Find where the given text appears and provide that cell's center as [x, y] coordinate. 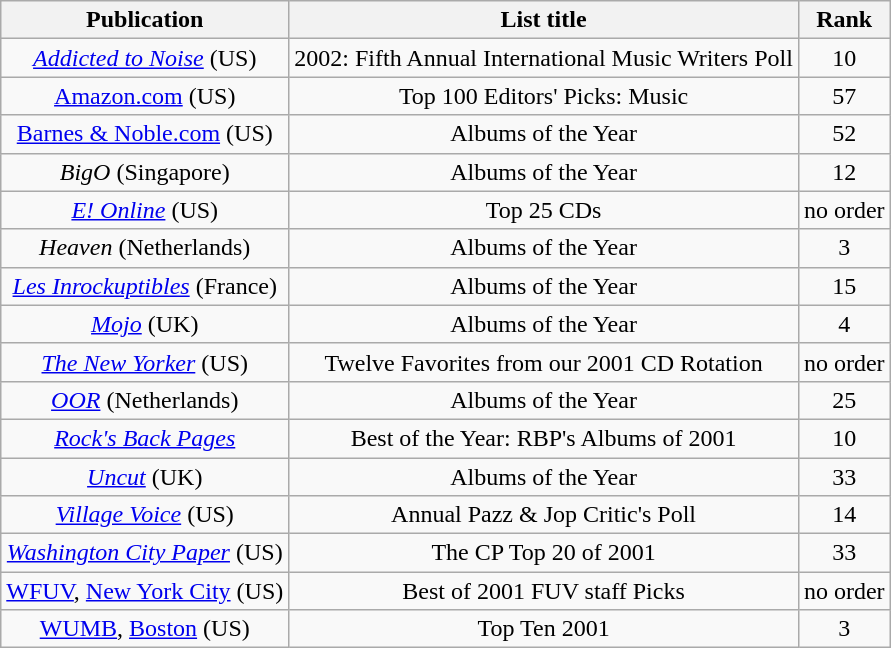
Twelve Favorites from our 2001 CD Rotation [544, 362]
Top Ten 2001 [544, 629]
4 [844, 324]
Amazon.com (US) [145, 96]
Washington City Paper (US) [145, 553]
Les Inrockuptibles (France) [145, 286]
Best of the Year: RBP's Albums of 2001 [544, 438]
OOR (Netherlands) [145, 400]
15 [844, 286]
Top 100 Editors' Picks: Music [544, 96]
The New Yorker (US) [145, 362]
12 [844, 172]
Rank [844, 20]
BigO (Singapore) [145, 172]
25 [844, 400]
Addicted to Noise (US) [145, 58]
Barnes & Noble.com (US) [145, 134]
WFUV, New York City (US) [145, 591]
Best of 2001 FUV staff Picks [544, 591]
2002: Fifth Annual International Music Writers Poll [544, 58]
WUMB, Boston (US) [145, 629]
Village Voice (US) [145, 515]
14 [844, 515]
52 [844, 134]
Top 25 CDs [544, 210]
E! Online (US) [145, 210]
Heaven (Netherlands) [145, 248]
Annual Pazz & Jop Critic's Poll [544, 515]
57 [844, 96]
Uncut (UK) [145, 477]
Mojo (UK) [145, 324]
The CP Top 20 of 2001 [544, 553]
List title [544, 20]
Rock's Back Pages [145, 438]
Publication [145, 20]
